Provide the [x, y] coordinate of the cell's center where the given text is located.  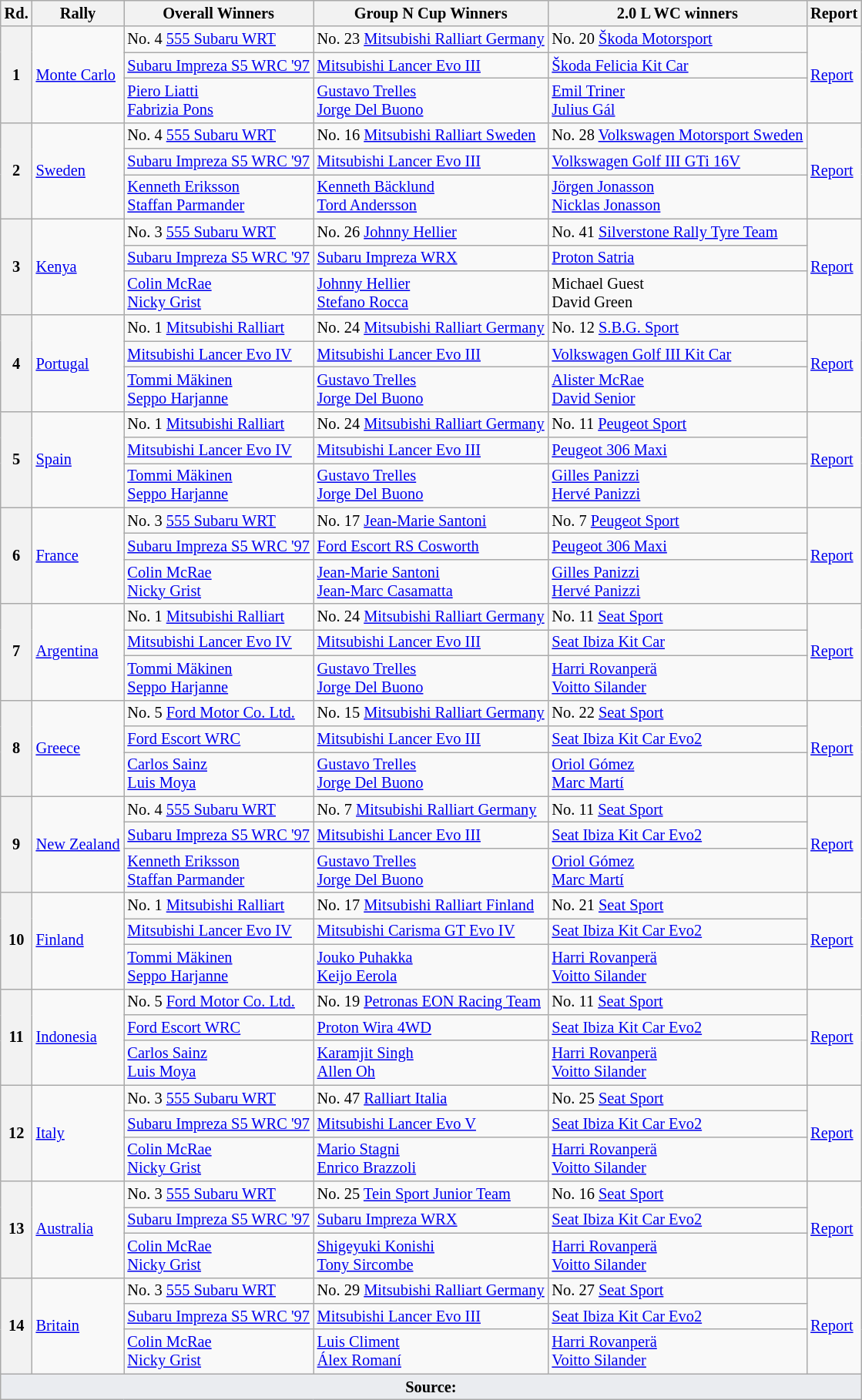
Seat Ibiza Kit Car [678, 642]
No. 28 Volkswagen Motorsport Sweden [678, 136]
Ford Escort RS Cosworth [431, 546]
7 [17, 651]
Volkswagen Golf III Kit Car [678, 354]
Monte Carlo [79, 74]
Rally [79, 13]
Mitsubishi Carisma GT Evo IV [431, 931]
Australia [79, 1229]
Portugal [79, 363]
Kenneth Bäcklund Tord Andersson [431, 196]
8 [17, 749]
Rd. [17, 13]
Spain [79, 459]
12 [17, 1134]
Italy [79, 1134]
4 [17, 363]
Piero Liatti Fabrizia Pons [218, 100]
Michael Guest David Green [678, 293]
Mitsubishi Lancer Evo V [431, 1124]
Group N Cup Winners [431, 13]
14 [17, 1326]
No. 17 Jean-Marie Santoni [431, 521]
No. 47 Ralliart Italia [431, 1098]
No. 7 Mitsubishi Ralliart Germany [431, 809]
2.0 L WC winners [678, 13]
Jouko Puhakka Keijo Eerola [431, 966]
No. 23 Mitsubishi Ralliart Germany [431, 39]
Karamjit Singh Allen Oh [431, 1063]
Greece [79, 749]
13 [17, 1229]
5 [17, 459]
Proton Wira 4WD [431, 1027]
New Zealand [79, 844]
Alister McRae David Senior [678, 389]
No. 41 Silverstone Rally Tyre Team [678, 232]
Kenya [79, 266]
No. 21 Seat Sport [678, 906]
Britain [79, 1326]
Luis Climent Álex Romaní [431, 1351]
No. 12 S.B.G. Sport [678, 328]
No. 19 Petronas EON Racing Team [431, 1002]
No. 27 Seat Sport [678, 1291]
9 [17, 844]
No. 22 Seat Sport [678, 713]
Johnny Hellier Stefano Rocca [431, 293]
No. 29 Mitsubishi Ralliart Germany [431, 1291]
No. 20 Škoda Motorsport [678, 39]
No. 16 Seat Sport [678, 1194]
1 [17, 74]
6 [17, 556]
Source: [431, 1387]
Indonesia [79, 1037]
No. 26 Johnny Hellier [431, 232]
No. 7 Peugeot Sport [678, 521]
France [79, 556]
Finland [79, 941]
No. 15 Mitsubishi Ralliart Germany [431, 713]
10 [17, 941]
Proton Satria [678, 258]
3 [17, 266]
No. 11 Peugeot Sport [678, 424]
No. 25 Tein Sport Junior Team [431, 1194]
Emil Triner Julius Gál [678, 100]
Jean-Marie Santoni Jean-Marc Casamatta [431, 581]
Sweden [79, 171]
11 [17, 1037]
Overall Winners [218, 13]
Volkswagen Golf III GTi 16V [678, 162]
Argentina [79, 651]
No. 16 Mitsubishi Ralliart Sweden [431, 136]
Jörgen Jonasson Nicklas Jonasson [678, 196]
Škoda Felicia Kit Car [678, 65]
Mario Stagni Enrico Brazzoli [431, 1159]
No. 17 Mitsubishi Ralliart Finland [431, 906]
Shigeyuki Konishi Tony Sircombe [431, 1255]
2 [17, 171]
No. 25 Seat Sport [678, 1098]
